Find where the given text appears and provide that cell's center as (X, Y) coordinate. 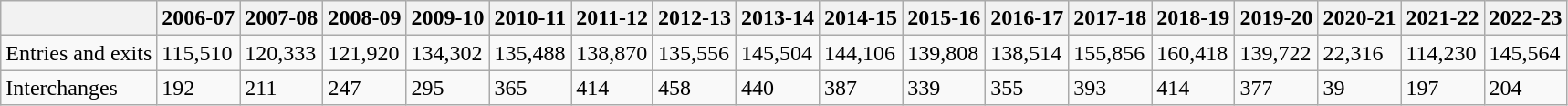
115,510 (199, 53)
2015-16 (944, 18)
458 (694, 88)
2008-09 (365, 18)
155,856 (1110, 53)
2010-11 (530, 18)
2012-13 (694, 18)
393 (1110, 88)
138,514 (1028, 53)
192 (199, 88)
365 (530, 88)
339 (944, 88)
39 (1360, 88)
2014-15 (862, 18)
135,488 (530, 53)
204 (1526, 88)
2022-23 (1526, 18)
139,722 (1276, 53)
2018-19 (1194, 18)
211 (281, 88)
387 (862, 88)
2021-22 (1442, 18)
2006-07 (199, 18)
Entries and exits (78, 53)
355 (1028, 88)
2020-21 (1360, 18)
144,106 (862, 53)
134,302 (447, 53)
22,316 (1360, 53)
2013-14 (778, 18)
2016-17 (1028, 18)
2019-20 (1276, 18)
145,564 (1526, 53)
247 (365, 88)
160,418 (1194, 53)
139,808 (944, 53)
2007-08 (281, 18)
377 (1276, 88)
295 (447, 88)
2009-10 (447, 18)
121,920 (365, 53)
440 (778, 88)
120,333 (281, 53)
2011-12 (612, 18)
135,556 (694, 53)
145,504 (778, 53)
197 (1442, 88)
2017-18 (1110, 18)
Interchanges (78, 88)
114,230 (1442, 53)
138,870 (612, 53)
